For the text-containing cell, return its midpoint in [x, y] coordinate format. 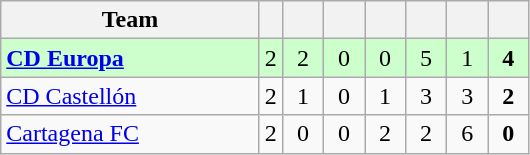
5 [426, 58]
CD Castellón [130, 96]
4 [508, 58]
Team [130, 20]
CD Europa [130, 58]
6 [468, 134]
Cartagena FC [130, 134]
